Scan for the cell matching the given text and deliver its (X, Y) coordinate at center. 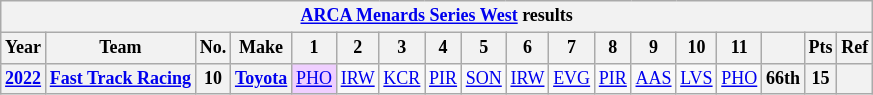
AAS (654, 78)
Make (262, 48)
6 (528, 48)
2022 (24, 78)
66th (784, 78)
LVS (696, 78)
KCR (402, 78)
15 (820, 78)
Fast Track Racing (120, 78)
5 (484, 48)
Year (24, 48)
No. (212, 48)
Toyota (262, 78)
Team (120, 48)
11 (740, 48)
4 (444, 48)
Pts (820, 48)
SON (484, 78)
EVG (572, 78)
2 (358, 48)
3 (402, 48)
Ref (855, 48)
9 (654, 48)
7 (572, 48)
ARCA Menards Series West results (437, 16)
8 (612, 48)
1 (314, 48)
